From the cell containing the given text, extract its center point as [x, y] coordinate. 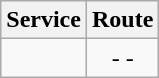
Service [44, 20]
Route [122, 20]
- - [122, 58]
